Capture the cell that displays the provided text and extract its (X, Y) central coordinate. 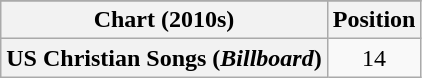
14 (374, 58)
US Christian Songs (Billboard) (164, 58)
Chart (2010s) (164, 20)
Position (374, 20)
